Output the [X, Y] coordinate of the center of the cell containing the given text.  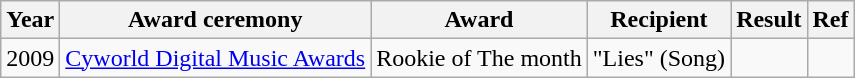
"Lies" (Song) [658, 58]
Year [30, 20]
Ref [830, 20]
Award [480, 20]
Recipient [658, 20]
Cyworld Digital Music Awards [216, 58]
Rookie of The month [480, 58]
2009 [30, 58]
Award ceremony [216, 20]
Result [769, 20]
